Return the (X, Y) coordinate for the center point of the cell that contains the specified text.  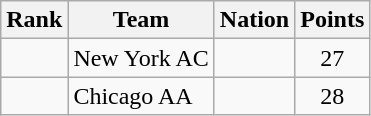
27 (332, 58)
28 (332, 96)
Points (332, 20)
Team (141, 20)
Chicago AA (141, 96)
Rank (34, 20)
Nation (254, 20)
New York AC (141, 58)
